For the text-containing cell, return its midpoint in [x, y] coordinate format. 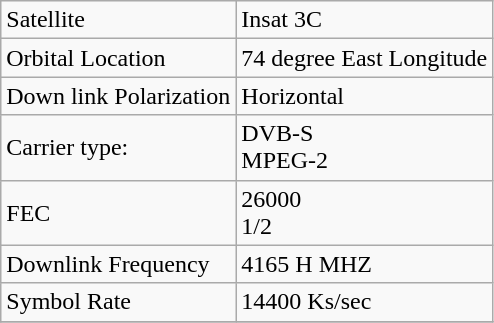
74 degree East Longitude [364, 58]
FEC [118, 212]
Symbol Rate [118, 302]
Orbital Location [118, 58]
Satellite [118, 20]
Down link Polarization [118, 96]
Horizontal [364, 96]
Insat 3C [364, 20]
Carrier type: [118, 148]
14400 Ks/sec [364, 302]
4165 H MHZ [364, 264]
DVB-SMPEG-2 [364, 148]
260001/2 [364, 212]
Downlink Frequency [118, 264]
